Locate the cell with the specified text and output its [x, y] center coordinate. 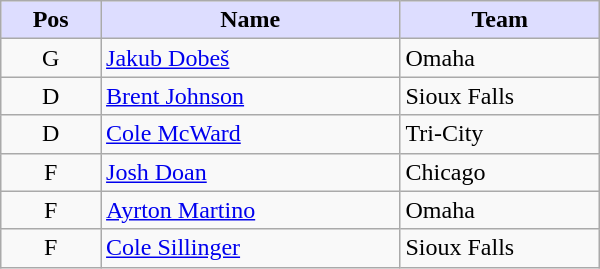
Team [500, 20]
Cole Sillinger [250, 248]
Name [250, 20]
Jakub Dobeš [250, 58]
G [51, 58]
Cole McWard [250, 134]
Tri-City [500, 134]
Brent Johnson [250, 96]
Ayrton Martino [250, 210]
Chicago [500, 172]
Pos [51, 20]
Josh Doan [250, 172]
